Extract the (X, Y) coordinate from the center of the cell holding the provided text.  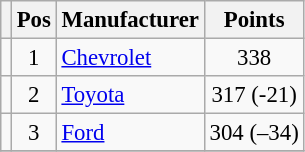
Chevrolet (130, 58)
1 (34, 58)
Toyota (130, 95)
317 (-21) (254, 95)
2 (34, 95)
304 (–34) (254, 133)
Ford (130, 133)
Manufacturer (130, 20)
Pos (34, 20)
Points (254, 20)
3 (34, 133)
338 (254, 58)
